Return the (x, y) coordinate for the center point of the cell that contains the specified text.  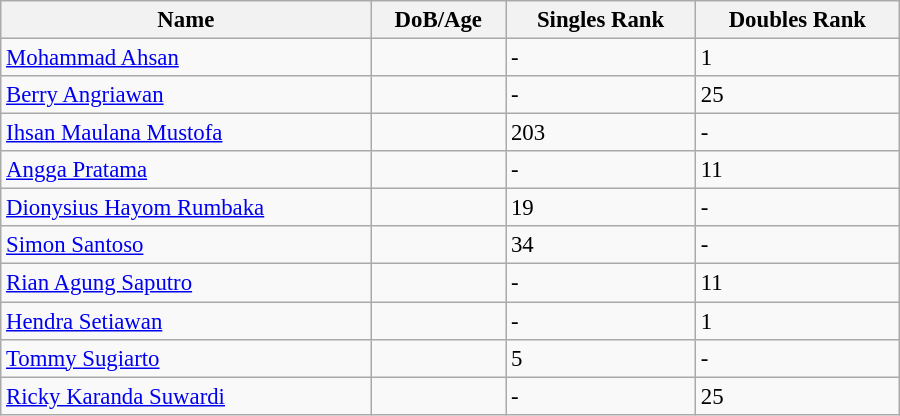
Tommy Sugiarto (186, 358)
Ihsan Maulana Mustofa (186, 133)
Ricky Karanda Suwardi (186, 396)
Berry Angriawan (186, 95)
5 (601, 358)
203 (601, 133)
Simon Santoso (186, 245)
DoB/Age (438, 20)
Angga Pratama (186, 170)
Rian Agung Saputro (186, 283)
Mohammad Ahsan (186, 58)
Doubles Rank (797, 20)
Hendra Setiawan (186, 321)
34 (601, 245)
19 (601, 208)
Dionysius Hayom Rumbaka (186, 208)
Name (186, 20)
Singles Rank (601, 20)
